Pinpoint the cell where the given text exists, returning its (x, y) midpoint coordinate. 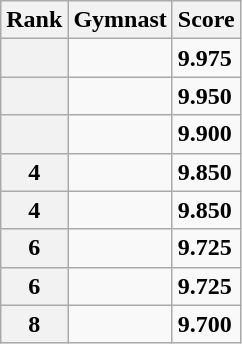
Rank (34, 20)
9.950 (206, 96)
9.900 (206, 134)
9.700 (206, 324)
Score (206, 20)
8 (34, 324)
Gymnast (120, 20)
9.975 (206, 58)
